Locate the cell with the specified text and output its [x, y] center coordinate. 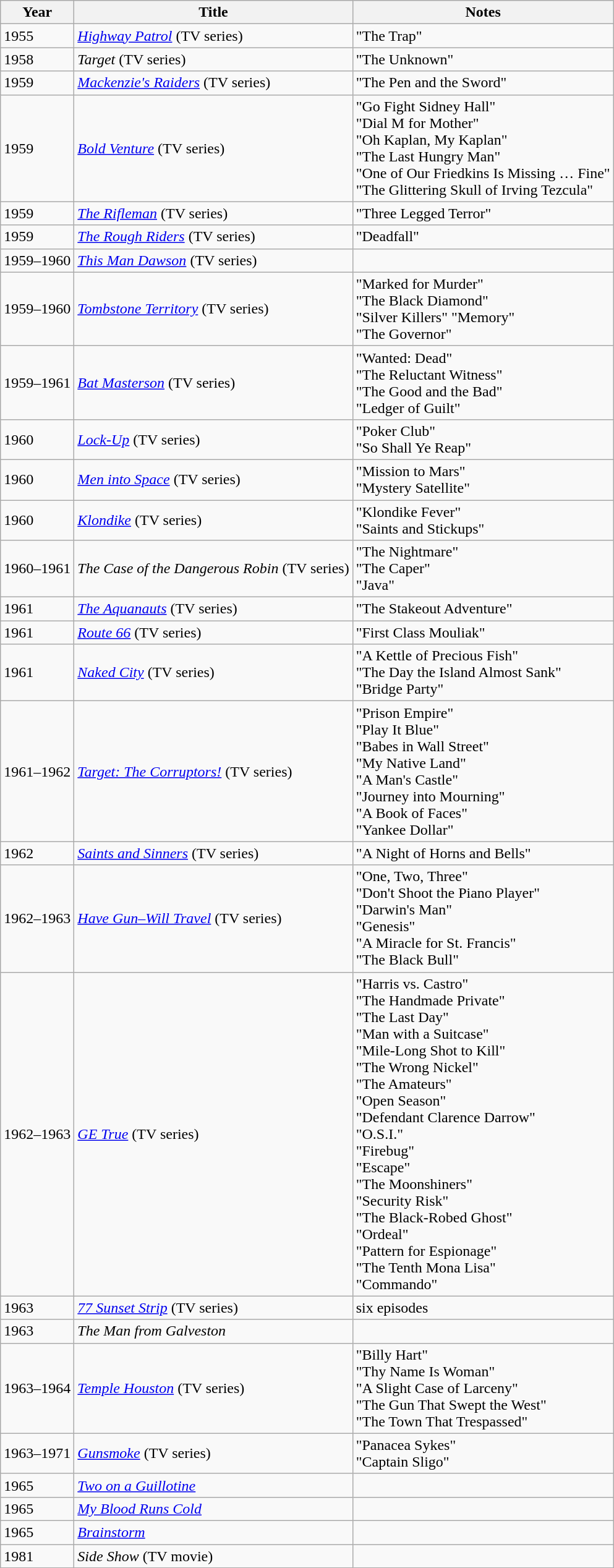
"Marked for Murder""The Black Diamond""Silver Killers" "Memory""The Governor" [483, 309]
Saints and Sinners (TV series) [213, 853]
The Rifleman (TV series) [213, 213]
Naked City (TV series) [213, 673]
"A Night of Horns and Bells" [483, 853]
1959–1961 [37, 382]
Highway Patrol (TV series) [213, 36]
Temple Houston (TV series) [213, 1388]
"Billy Hart""Thy Name Is Woman""A Slight Case of Larceny""The Gun That Swept the West""The Town That Trespassed" [483, 1388]
The Case of the Dangerous Robin (TV series) [213, 569]
"Deadfall" [483, 237]
Bat Masterson (TV series) [213, 382]
Two on a Guillotine [213, 1485]
"Wanted: Dead""The Reluctant Witness""The Good and the Bad""Ledger of Guilt" [483, 382]
"The Pen and the Sword" [483, 83]
"The Trap" [483, 36]
The Rough Riders (TV series) [213, 237]
1961–1962 [37, 772]
1958 [37, 59]
This Man Dawson (TV series) [213, 260]
1962 [37, 853]
Klondike (TV series) [213, 519]
Target (TV series) [213, 59]
"A Kettle of Precious Fish""The Day the Island Almost Sank""Bridge Party" [483, 673]
1981 [37, 1556]
1963–1964 [37, 1388]
Side Show (TV movie) [213, 1556]
1963–1971 [37, 1453]
Notes [483, 12]
Tombstone Territory (TV series) [213, 309]
"Poker Club""So Shall Ye Reap" [483, 439]
My Blood Runs Cold [213, 1509]
Route 66 (TV series) [213, 633]
"One, Two, Three""Don't Shoot the Piano Player""Darwin's Man""Genesis""A Miracle for St. Francis""The Black Bull" [483, 919]
Target: The Corruptors! (TV series) [213, 772]
Lock-Up (TV series) [213, 439]
1955 [37, 36]
"Panacea Sykes""Captain Sligo" [483, 1453]
Title [213, 12]
"Three Legged Terror" [483, 213]
"Mission to Mars""Mystery Satellite" [483, 480]
Men into Space (TV series) [213, 480]
"The Unknown" [483, 59]
The Aquanauts (TV series) [213, 609]
Gunsmoke (TV series) [213, 1453]
The Man from Galveston [213, 1331]
"Prison Empire""Play It Blue""Babes in Wall Street""My Native Land""A Man's Castle""Journey into Mourning""A Book of Faces""Yankee Dollar" [483, 772]
"Klondike Fever""Saints and Stickups" [483, 519]
Mackenzie's Raiders (TV series) [213, 83]
Have Gun–Will Travel (TV series) [213, 919]
1960–1961 [37, 569]
Year [37, 12]
GE True (TV series) [213, 1134]
Brainstorm [213, 1532]
"First Class Mouliak" [483, 633]
77 Sunset Strip (TV series) [213, 1308]
six episodes [483, 1308]
"The Nightmare""The Caper""Java" [483, 569]
"The Stakeout Adventure" [483, 609]
Bold Venture (TV series) [213, 148]
